Extract the [x, y] coordinate from the center of the cell holding the provided text.  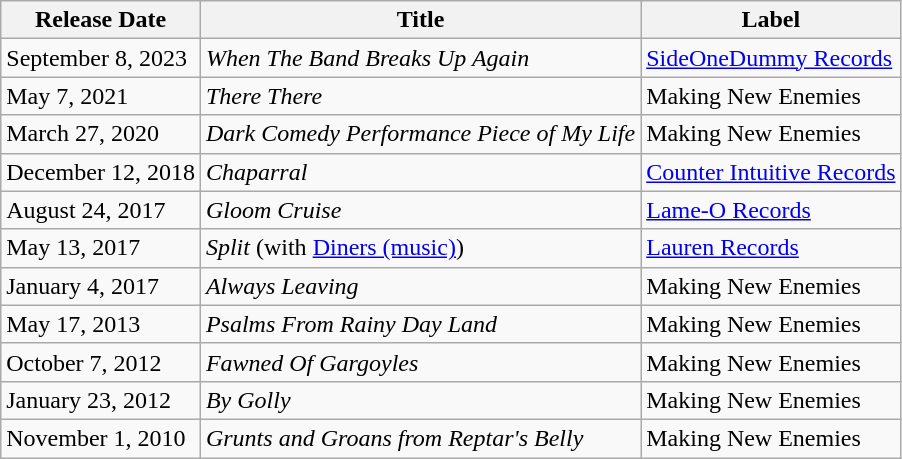
By Golly [420, 400]
Fawned Of Gargoyles [420, 362]
Dark Comedy Performance Piece of My Life [420, 134]
Label [771, 20]
Lame-O Records [771, 210]
Title [420, 20]
November 1, 2010 [101, 438]
Chaparral [420, 172]
SideOneDummy Records [771, 58]
May 17, 2013 [101, 324]
Gloom Cruise [420, 210]
August 24, 2017 [101, 210]
May 13, 2017 [101, 248]
January 23, 2012 [101, 400]
When The Band Breaks Up Again [420, 58]
May 7, 2021 [101, 96]
Lauren Records [771, 248]
September 8, 2023 [101, 58]
Grunts and Groans from Reptar's Belly [420, 438]
Always Leaving [420, 286]
March 27, 2020 [101, 134]
Psalms From Rainy Day Land [420, 324]
January 4, 2017 [101, 286]
There There [420, 96]
Release Date [101, 20]
December 12, 2018 [101, 172]
Counter Intuitive Records [771, 172]
Split (with Diners (music)) [420, 248]
October 7, 2012 [101, 362]
